Extract the (x, y) coordinate from the center of the cell holding the provided text.  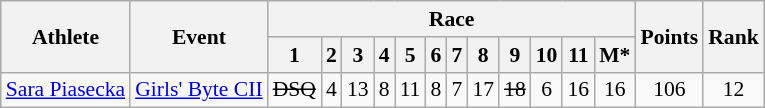
Race (452, 19)
Athlete (66, 36)
12 (734, 90)
13 (358, 90)
18 (515, 90)
1 (294, 55)
M* (614, 55)
DSQ (294, 90)
Girls' Byte CII (199, 90)
5 (410, 55)
106 (669, 90)
2 (332, 55)
3 (358, 55)
Event (199, 36)
10 (547, 55)
9 (515, 55)
Points (669, 36)
17 (483, 90)
Sara Piasecka (66, 90)
Rank (734, 36)
